Return the (X, Y) coordinate for the center point of the cell that contains the specified text.  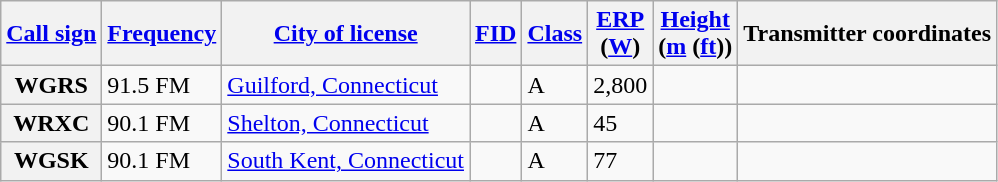
Guilford, Connecticut (346, 85)
Shelton, Connecticut (346, 123)
Class (555, 34)
91.5 FM (162, 85)
City of license (346, 34)
Transmitter coordinates (868, 34)
ERP(W) (620, 34)
77 (620, 161)
Call sign (52, 34)
WGSK (52, 161)
2,800 (620, 85)
45 (620, 123)
WRXC (52, 123)
FID (496, 34)
Frequency (162, 34)
South Kent, Connecticut (346, 161)
Height(m (ft)) (696, 34)
WGRS (52, 85)
